For the text-containing cell, return its midpoint in [x, y] coordinate format. 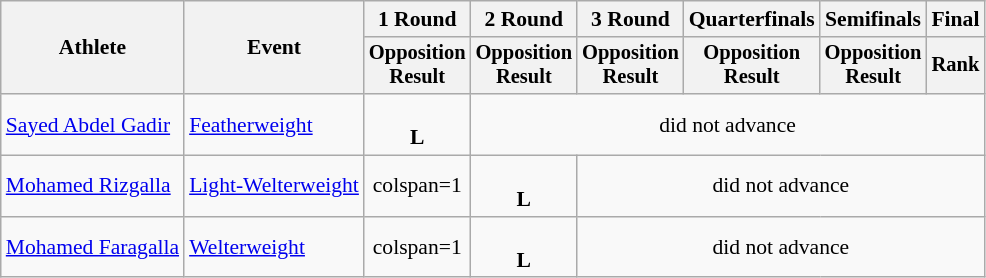
Final [955, 19]
Light-Welterweight [274, 186]
Mohamed Rizgalla [92, 186]
Rank [955, 66]
Sayed Abdel Gadir [92, 124]
Welterweight [274, 248]
Semifinals [874, 19]
Athlete [92, 48]
3 Round [630, 19]
Quarterfinals [752, 19]
Featherweight [274, 124]
2 Round [524, 19]
Mohamed Faragalla [92, 248]
1 Round [418, 19]
Event [274, 48]
